Search for the cell housing the specified text and yield its [x, y] center coordinate. 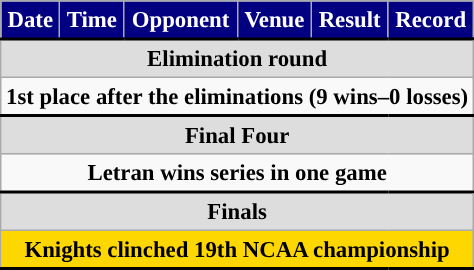
Record [431, 20]
Result [349, 20]
Venue [274, 20]
Time [92, 20]
Letran wins series in one game [238, 173]
Knights clinched 19th NCAA championship [238, 250]
Final Four [238, 135]
Finals [238, 212]
Elimination round [238, 58]
Date [30, 20]
Opponent [181, 20]
1st place after the eliminations (9 wins–0 losses) [238, 97]
